Detect which cell encompasses the target text, then output its (x, y) center coordinate. 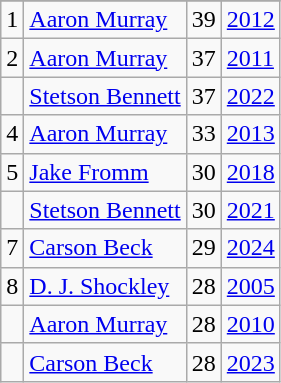
Jake Fromm (105, 172)
7 (12, 248)
2013 (250, 134)
2010 (250, 324)
2012 (250, 20)
2005 (250, 286)
4 (12, 134)
33 (204, 134)
8 (12, 286)
5 (12, 172)
2024 (250, 248)
2023 (250, 362)
1 (12, 20)
2011 (250, 58)
2022 (250, 96)
2 (12, 58)
39 (204, 20)
2018 (250, 172)
D. J. Shockley (105, 286)
2021 (250, 210)
29 (204, 248)
